Return (x, y) of the center of cell containing provided text 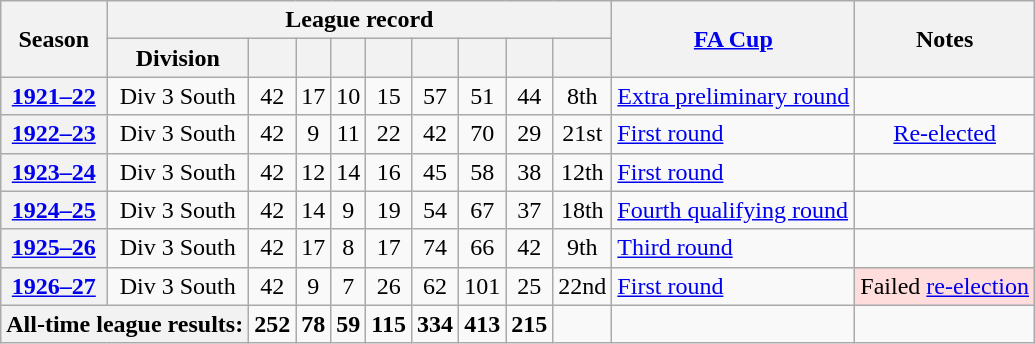
Division (178, 58)
215 (530, 324)
1924–25 (54, 210)
413 (482, 324)
115 (389, 324)
League record (360, 20)
38 (530, 172)
44 (530, 96)
Re-elected (945, 134)
Third round (734, 248)
18th (582, 210)
FA Cup (734, 39)
252 (272, 324)
1925–26 (54, 248)
70 (482, 134)
Failed re-election (945, 286)
25 (530, 286)
Extra preliminary round (734, 96)
334 (436, 324)
7 (348, 286)
78 (314, 324)
15 (389, 96)
45 (436, 172)
1923–24 (54, 172)
51 (482, 96)
All-time league results: (125, 324)
29 (530, 134)
37 (530, 210)
12 (314, 172)
16 (389, 172)
10 (348, 96)
1921–22 (54, 96)
12th (582, 172)
11 (348, 134)
26 (389, 286)
62 (436, 286)
57 (436, 96)
1922–23 (54, 134)
19 (389, 210)
67 (482, 210)
Fourth qualifying round (734, 210)
101 (482, 286)
58 (482, 172)
8 (348, 248)
Notes (945, 39)
1926–27 (54, 286)
8th (582, 96)
74 (436, 248)
Season (54, 39)
54 (436, 210)
21st (582, 134)
22nd (582, 286)
66 (482, 248)
22 (389, 134)
9th (582, 248)
59 (348, 324)
